Identify which cell holds the provided text, then report its [x, y] central coordinate. 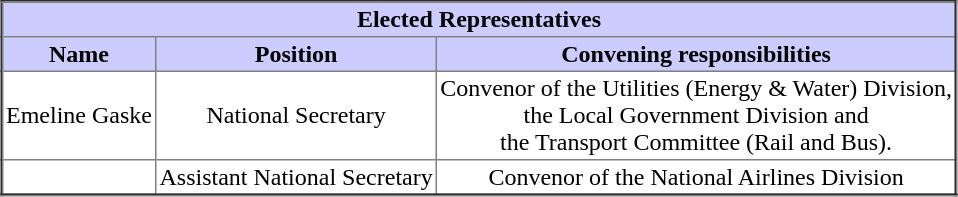
Elected Representatives [480, 20]
Position [296, 54]
Convening responsibilities [696, 54]
Convenor of the National Airlines Division [696, 177]
National Secretary [296, 115]
Emeline Gaske [79, 115]
Assistant National Secretary [296, 177]
Name [79, 54]
Convenor of the Utilities (Energy & Water) Division, the Local Government Division and the Transport Committee (Rail and Bus). [696, 115]
